Identify which cell holds the provided text, then report its [x, y] central coordinate. 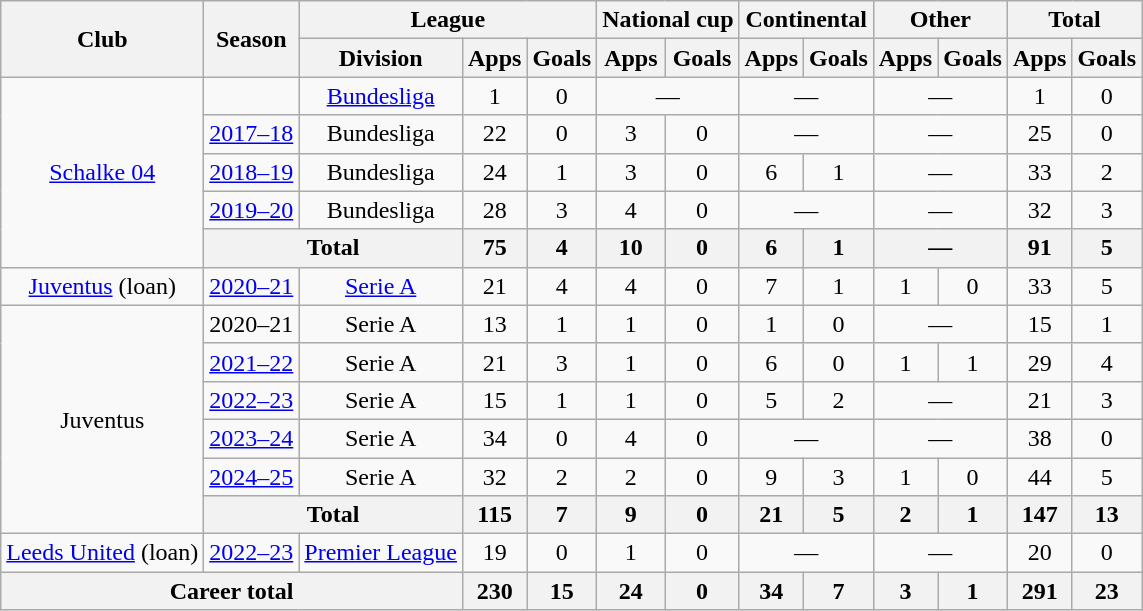
23 [1107, 591]
2018–19 [252, 172]
147 [1039, 515]
National cup [668, 20]
75 [494, 248]
Leeds United (loan) [102, 553]
38 [1039, 438]
29 [1039, 362]
10 [631, 248]
League [448, 20]
Other [940, 20]
91 [1039, 248]
44 [1039, 477]
Schalke 04 [102, 172]
20 [1039, 553]
Juventus [102, 419]
2019–20 [252, 210]
115 [494, 515]
2021–22 [252, 362]
28 [494, 210]
2024–25 [252, 477]
2017–18 [252, 134]
Career total [232, 591]
Continental [806, 20]
Juventus (loan) [102, 286]
19 [494, 553]
22 [494, 134]
2023–24 [252, 438]
25 [1039, 134]
230 [494, 591]
291 [1039, 591]
Premier League [381, 553]
Division [381, 58]
Season [252, 39]
Club [102, 39]
